Detect which cell encompasses the target text, then output its [x, y] center coordinate. 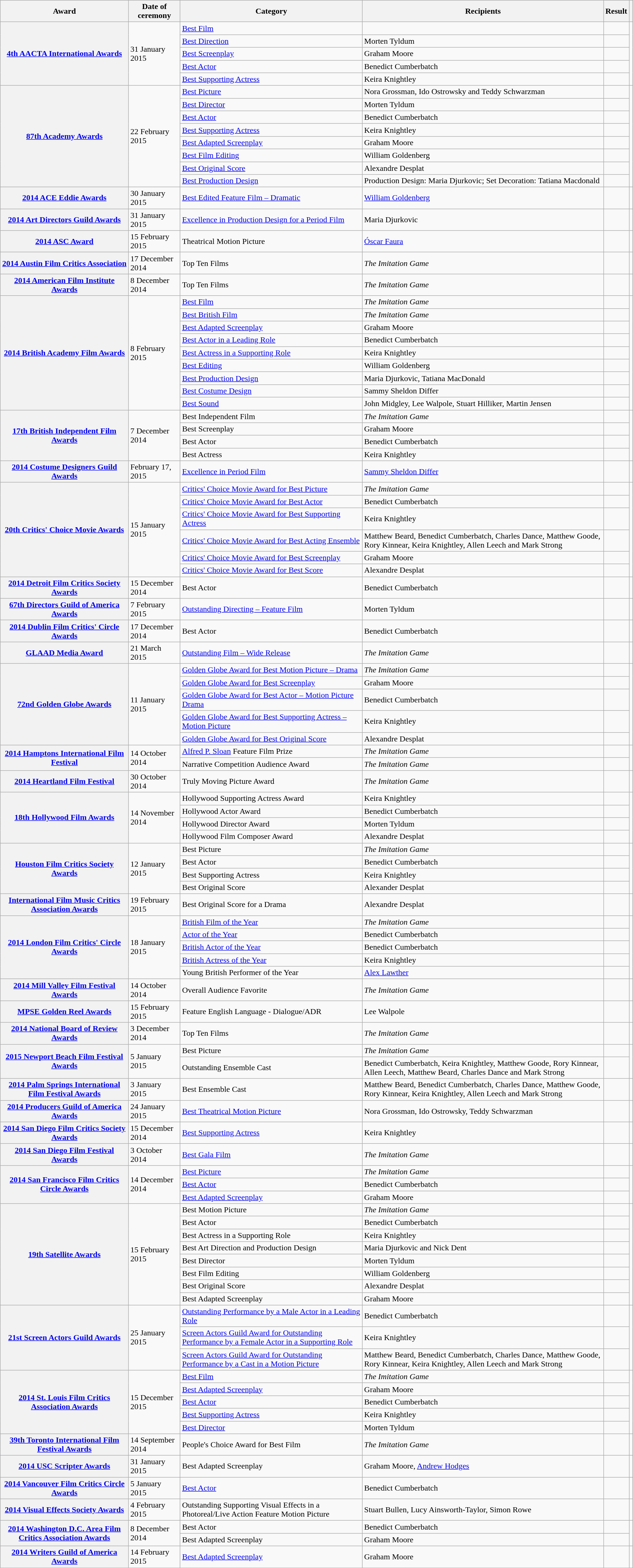
24 January 2015 [154, 1111]
2014 Palm Springs International Film Festival Awards [64, 1089]
Outstanding Supporting Visual Effects in a Photoreal/Live Action Feature Motion Picture [271, 1510]
2014 San Diego Film Critics Society Awards [64, 1133]
Category [271, 11]
Best Gala Film [271, 1155]
Maria Djurkovic, Tatiana MacDonald [483, 378]
Overall Audience Favorite [271, 990]
2014 Visual Effects Society Awards [64, 1510]
Critics' Choice Movie Award for Best Picture [271, 489]
People's Choice Award for Best Film [271, 1445]
2014 British Academy Film Awards [64, 353]
Critics' Choice Movie Award for Best Score [271, 570]
British Film of the Year [271, 922]
19th Satellite Awards [64, 1254]
Nora Grossman, Ido Ostrowsky, Teddy Schwarzman [483, 1111]
2014 St. Louis Film Critics Association Awards [64, 1402]
2014 Mill Valley Film Festival Awards [64, 990]
Hollywood Actor Award [271, 811]
Best Theatrical Motion Picture [271, 1111]
Golden Globe Award for Best Motion Picture – Drama [271, 670]
25 January 2015 [154, 1337]
Recipients [483, 11]
Outstanding Performance by a Male Actor in a Leading Role [271, 1316]
Date of ceremony [154, 11]
Award [64, 11]
2014 Costume Designers Guild Awards [64, 472]
3 October 2014 [154, 1155]
Óscar Faura [483, 242]
Lee Walpole [483, 1012]
22 February 2015 [154, 136]
7 December 2014 [154, 435]
2014 USC Scripter Awards [64, 1466]
Houston Film Critics Society Awards [64, 868]
Critics' Choice Movie Award for Best Supporting Actress [271, 519]
2014 Dublin Film Critics' Circle Awards [64, 631]
2014 American Film Institute Awards [64, 285]
Outstanding Directing – Feature Film [271, 609]
2014 Producers Guild of America Awards [64, 1111]
11 January 2015 [154, 704]
Critics' Choice Movie Award for Best Actor [271, 502]
Nora Grossman, Ido Ostrowsky and Teddy Schwarzman [483, 92]
21 March 2015 [154, 653]
2014 San Diego Film Festival Awards [64, 1155]
Golden Globe Award for Best Supporting Actress – Motion Picture [271, 721]
Alex Lawther [483, 973]
2014 Hamptons International Film Festival [64, 758]
Best Costume Design [271, 391]
15 January 2015 [154, 530]
Best British Film [271, 315]
2014 Vancouver Film Critics Circle Awards [64, 1488]
Maria Djurkovic and Nick Dent [483, 1248]
18 January 2015 [154, 947]
2014 Washington D.C. Area Film Critics Association Awards [64, 1533]
15 December 2015 [154, 1402]
4 February 2015 [154, 1510]
2014 Detroit Film Critics Society Awards [64, 587]
39th Toronto International Film Festival Awards [64, 1445]
Actor of the Year [271, 935]
20th Critics' Choice Movie Awards [64, 530]
Truly Moving Picture Award [271, 781]
14 February 2015 [154, 1557]
2014 Art Directors Guild Awards [64, 220]
7 February 2015 [154, 609]
Best Motion Picture [271, 1210]
Excellence in Production Design for a Period Film [271, 220]
Best Direction [271, 41]
2014 National Board of Review Awards [64, 1033]
14 September 2014 [154, 1445]
GLAAD Media Award [64, 653]
21st Screen Actors Guild Awards [64, 1337]
Golden Globe Award for Best Actor – Motion Picture Drama [271, 700]
3 December 2014 [154, 1033]
17th British Independent Film Awards [64, 435]
Best Actress [271, 454]
Screen Actors Guild Award for Outstanding Performance by a Cast in a Motion Picture [271, 1359]
87th Academy Awards [64, 136]
Outstanding Film – Wide Release [271, 653]
Critics' Choice Movie Award for Best Screenplay [271, 558]
12 January 2015 [154, 868]
2014 Writers Guild of America Awards [64, 1557]
Graham Moore, Andrew Hodges [483, 1466]
19 February 2015 [154, 904]
2014 London Film Critics' Circle Awards [64, 947]
British Actress of the Year [271, 960]
Best Edited Feature Film – Dramatic [271, 198]
British Actor of the Year [271, 947]
Best Sound [271, 403]
Hollywood Director Award [271, 824]
Golden Globe Award for Best Original Score [271, 739]
2015 Newport Beach Film Festival Awards [64, 1061]
Feature English Language - Dialogue/ADR [271, 1012]
Best Editing [271, 365]
Golden Globe Award for Best Screenplay [271, 682]
Critics' Choice Movie Award for Best Acting Ensemble [271, 541]
MPSE Golden Reel Awards [64, 1012]
30 October 2014 [154, 781]
2014 ASC Award [64, 242]
Alfred P. Sloan Feature Film Prize [271, 751]
Maria Djurkovic [483, 220]
4th AACTA International Awards [64, 54]
2014 Austin Film Critics Association [64, 263]
Best Ensemble Cast [271, 1089]
Best Independent Film [271, 416]
International Film Music Critics Association Awards [64, 904]
Outstanding Ensemble Cast [271, 1068]
67th Directors Guild of America Awards [64, 609]
Hollywood Film Composer Award [271, 837]
Hollywood Supporting Actress Award [271, 799]
3 January 2015 [154, 1089]
18th Hollywood Film Awards [64, 818]
2014 ACE Eddie Awards [64, 198]
Narrative Competition Audience Award [271, 764]
Excellence in Period Film [271, 472]
Best Actor in a Leading Role [271, 340]
Result [616, 11]
Alexander Desplat [483, 887]
2014 Heartland Film Festival [64, 781]
30 January 2015 [154, 198]
Theatrical Motion Picture [271, 242]
February 17, 2015 [154, 472]
Best Original Score for a Drama [271, 904]
John Midgley, Lee Walpole, Stuart Hilliker, Martin Jensen [483, 403]
14 November 2014 [154, 818]
14 December 2014 [154, 1184]
Best Art Direction and Production Design [271, 1248]
Stuart Bullen, Lucy Ainsworth-Taylor, Simon Rowe [483, 1510]
Young British Performer of the Year [271, 973]
2014 San Francisco Film Critics Circle Awards [64, 1184]
72nd Golden Globe Awards [64, 704]
8 February 2015 [154, 353]
Benedict Cumberbatch, Keira Knightley, Matthew Goode, Rory Kinnear, Allen Leech, Matthew Beard, Charles Dance and Mark Strong [483, 1068]
Production Design: Maria Djurkovic; Set Decoration: Tatiana Macdonald [483, 181]
Screen Actors Guild Award for Outstanding Performance by a Female Actor in a Supporting Role [271, 1337]
